Pinpoint the cell where the given text exists, returning its [x, y] midpoint coordinate. 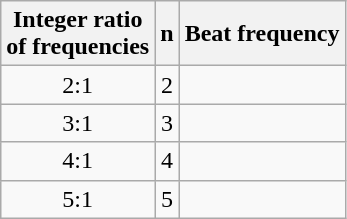
2:1 [78, 85]
5:1 [78, 199]
4:1 [78, 161]
n [167, 34]
4 [167, 161]
5 [167, 199]
2 [167, 85]
Integer ratioof frequencies [78, 34]
Beat frequency [262, 34]
3 [167, 123]
3:1 [78, 123]
